Return [x, y] of the center of cell containing provided text 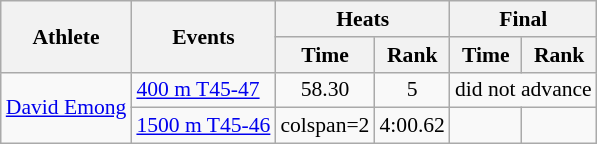
colspan=2 [324, 126]
Events [203, 36]
1500 m T45-46 [203, 126]
David Emong [66, 108]
Final [524, 19]
Heats [362, 19]
58.30 [324, 90]
400 m T45-47 [203, 90]
4:00.62 [412, 126]
Athlete [66, 36]
5 [412, 90]
did not advance [524, 90]
